Provide the [X, Y] coordinate of the cell's center where the given text is located.  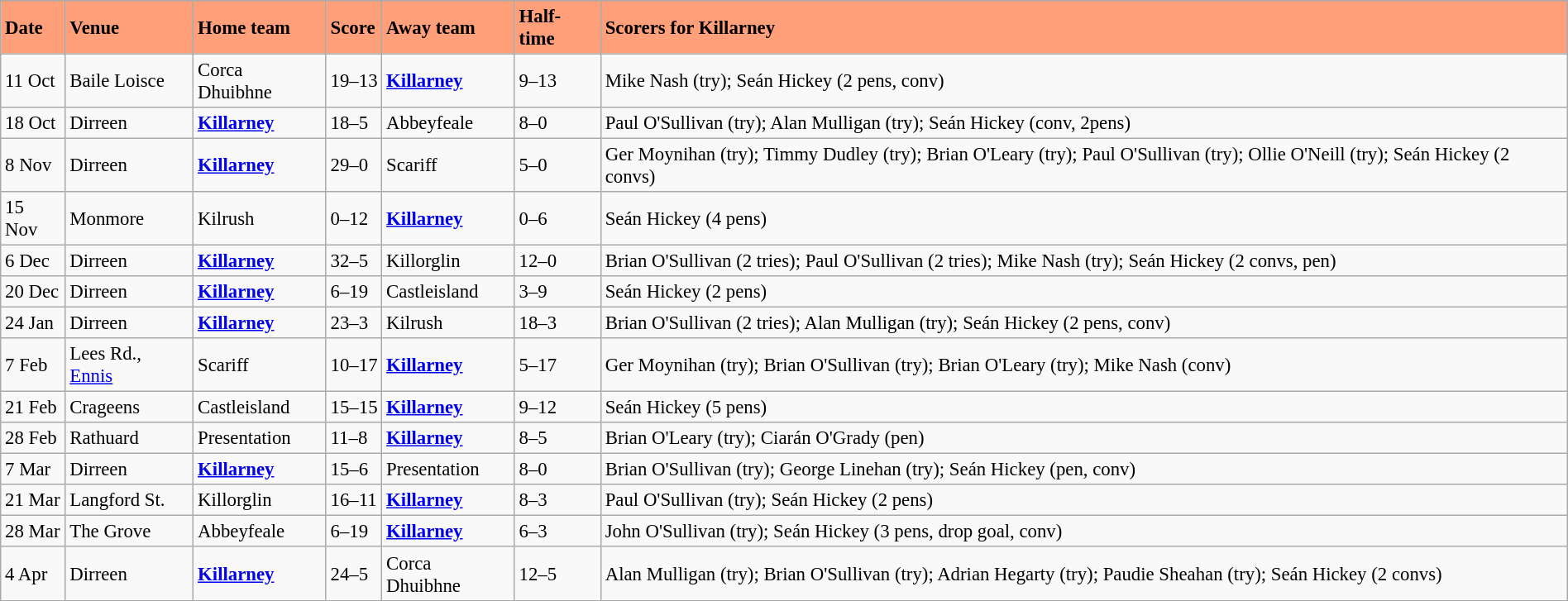
18–5 [354, 122]
5–0 [557, 165]
10–17 [354, 365]
Away team [448, 26]
5–17 [557, 365]
Seán Hickey (2 pens) [1083, 292]
8 Nov [33, 165]
Half-time [557, 26]
Brian O'Leary (try); Ciarán O'Grady (pen) [1083, 438]
Mike Nash (try); Seán Hickey (2 pens, conv) [1083, 81]
9–12 [557, 407]
Scorers for Killarney [1083, 26]
Lees Rd., Ennis [129, 365]
15–6 [354, 470]
3–9 [557, 292]
20 Dec [33, 292]
11–8 [354, 438]
11 Oct [33, 81]
29–0 [354, 165]
32–5 [354, 260]
Score [354, 26]
7 Mar [33, 470]
18–3 [557, 322]
4 Apr [33, 574]
Home team [260, 26]
0–12 [354, 218]
Ger Moynihan (try); Timmy Dudley (try); Brian O'Leary (try); Paul O'Sullivan (try); Ollie O'Neill (try); Seán Hickey (2 convs) [1083, 165]
0–6 [557, 218]
John O'Sullivan (try); Seán Hickey (3 pens, drop goal, conv) [1083, 532]
12–5 [557, 574]
Seán Hickey (4 pens) [1083, 218]
15–15 [354, 407]
24 Jan [33, 322]
Paul O'Sullivan (try); Alan Mulligan (try); Seán Hickey (conv, 2pens) [1083, 122]
15 Nov [33, 218]
9–13 [557, 81]
24–5 [354, 574]
12–0 [557, 260]
Seán Hickey (5 pens) [1083, 407]
Ger Moynihan (try); Brian O'Sullivan (try); Brian O'Leary (try); Mike Nash (conv) [1083, 365]
Date [33, 26]
19–13 [354, 81]
28 Mar [33, 532]
Brian O'Sullivan (2 tries); Paul O'Sullivan (2 tries); Mike Nash (try); Seán Hickey (2 convs, pen) [1083, 260]
Rathuard [129, 438]
18 Oct [33, 122]
Brian O'Sullivan (2 tries); Alan Mulligan (try); Seán Hickey (2 pens, conv) [1083, 322]
7 Feb [33, 365]
The Grove [129, 532]
Alan Mulligan (try); Brian O'Sullivan (try); Adrian Hegarty (try); Paudie Sheahan (try); Seán Hickey (2 convs) [1083, 574]
8–5 [557, 438]
Crageens [129, 407]
6–3 [557, 532]
28 Feb [33, 438]
8–3 [557, 500]
Paul O'Sullivan (try); Seán Hickey (2 pens) [1083, 500]
Brian O'Sullivan (try); George Linehan (try); Seán Hickey (pen, conv) [1083, 470]
23–3 [354, 322]
21 Feb [33, 407]
16–11 [354, 500]
6 Dec [33, 260]
Venue [129, 26]
21 Mar [33, 500]
Baile Loisce [129, 81]
Monmore [129, 218]
Langford St. [129, 500]
